Return the [x, y] coordinate for the center point of the cell that contains the specified text.  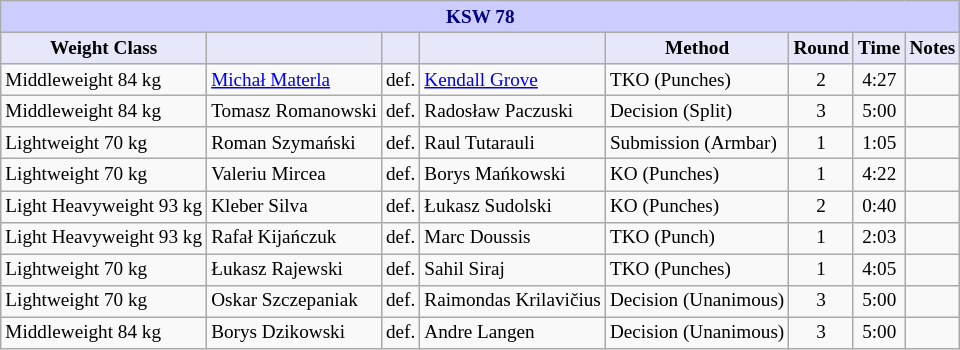
Marc Doussis [513, 238]
Łukasz Sudolski [513, 206]
Borys Mańkowski [513, 175]
Tomasz Romanowski [294, 111]
Roman Szymański [294, 143]
Method [696, 48]
Weight Class [104, 48]
Decision (Split) [696, 111]
Łukasz Rajewski [294, 270]
Andre Langen [513, 333]
Michał Materla [294, 80]
Rafał Kijańczuk [294, 238]
Sahil Siraj [513, 270]
Oskar Szczepaniak [294, 301]
Raul Tutarauli [513, 143]
4:22 [878, 175]
Raimondas Krilavičius [513, 301]
Time [878, 48]
Valeriu Mircea [294, 175]
4:27 [878, 80]
KSW 78 [480, 17]
Kendall Grove [513, 80]
1:05 [878, 143]
4:05 [878, 270]
Borys Dzikowski [294, 333]
Submission (Armbar) [696, 143]
Round [822, 48]
2:03 [878, 238]
0:40 [878, 206]
TKO (Punch) [696, 238]
Notes [932, 48]
Radosław Paczuski [513, 111]
Kleber Silva [294, 206]
